Return (X, Y) of the center of cell containing provided text 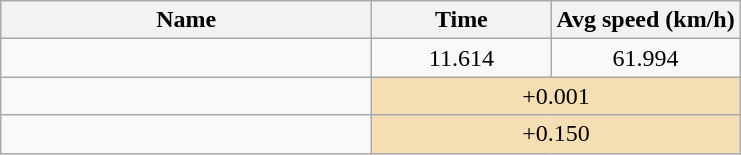
61.994 (646, 58)
+0.150 (556, 134)
11.614 (462, 58)
Time (462, 20)
Avg speed (km/h) (646, 20)
+0.001 (556, 96)
Name (186, 20)
